Extract the [x, y] coordinate from the center of the cell holding the provided text.  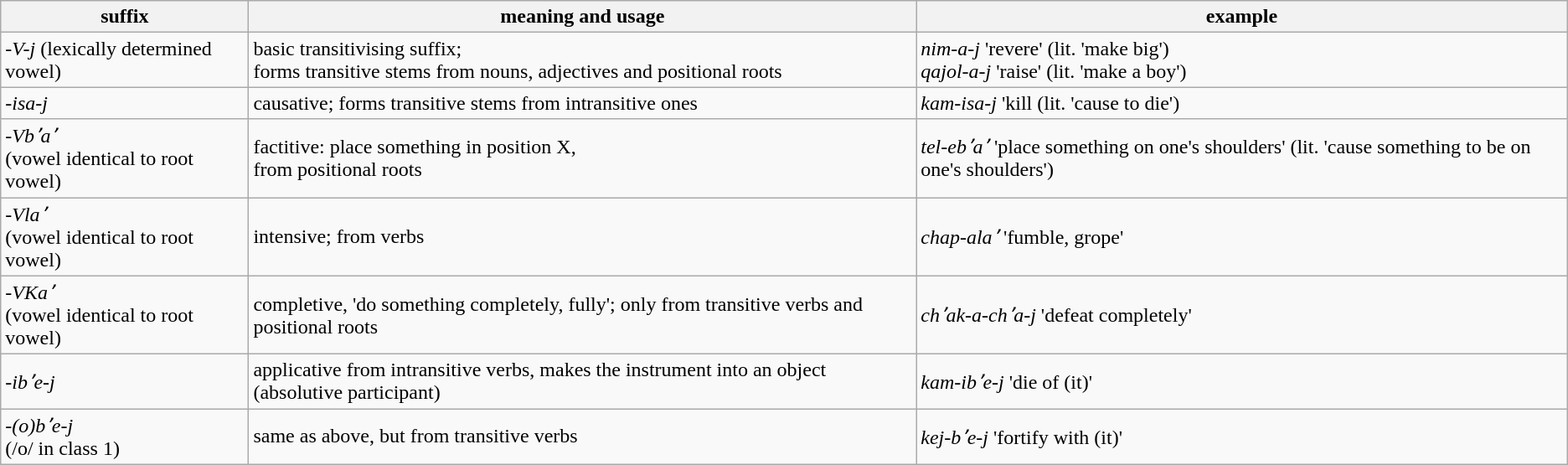
example [1242, 17]
-V-j (lexically determined vowel) [125, 60]
suffix [125, 17]
basic transitivising suffix;forms transitive stems from nouns, adjectives and positional roots [583, 60]
chap-alaʼ 'fumble, grope' [1242, 237]
nim-a-j 'revere' (lit. 'make big')qajol-a-j 'raise' (lit. 'make a boy') [1242, 60]
completive, 'do something completely, fully'; only from transitive verbs and positional roots [583, 315]
intensive; from verbs [583, 237]
factitive: place something in position X,from positional roots [583, 158]
causative; forms transitive stems from intransitive ones [583, 103]
kam-ibʼe-j 'die of (it)' [1242, 382]
kej-bʼe-j 'fortify with (it)' [1242, 437]
-ibʼe-j [125, 382]
chʼak-a-chʼa-j 'defeat completely' [1242, 315]
-isa-j [125, 103]
applicative from intransitive verbs, makes the instrument into an object (absolutive participant) [583, 382]
-Vlaʼ(vowel identical to root vowel) [125, 237]
-Vbʼaʼ(vowel identical to root vowel) [125, 158]
kam-isa-j 'kill (lit. 'cause to die') [1242, 103]
meaning and usage [583, 17]
-(o)bʼe-j(/o/ in class 1) [125, 437]
tel-ebʼaʼ 'place something on one's shoulders' (lit. 'cause something to be on one's shoulders') [1242, 158]
same as above, but from transitive verbs [583, 437]
-VKaʼ(vowel identical to root vowel) [125, 315]
